Locate the cell with the specified text and output its (X, Y) center coordinate. 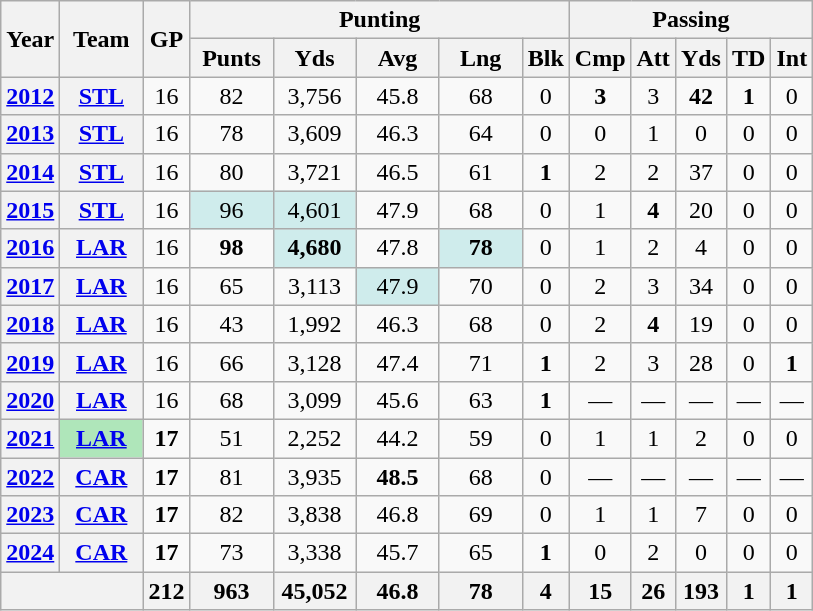
Year (30, 39)
26 (653, 591)
3,099 (314, 400)
19 (700, 324)
Cmp (600, 58)
Int (792, 58)
Avg (398, 58)
3,609 (314, 134)
Blk (546, 58)
4,680 (314, 248)
44.2 (398, 438)
63 (480, 400)
47.8 (398, 248)
15 (600, 591)
3,935 (314, 477)
GP (166, 39)
47.4 (398, 362)
193 (700, 591)
73 (232, 553)
45.8 (398, 96)
43 (232, 324)
7 (700, 515)
963 (232, 591)
2024 (30, 553)
51 (232, 438)
2020 (30, 400)
2019 (30, 362)
Team (102, 39)
28 (700, 362)
212 (166, 591)
1,992 (314, 324)
2014 (30, 172)
2,252 (314, 438)
2022 (30, 477)
2017 (30, 286)
TD (748, 58)
3,721 (314, 172)
98 (232, 248)
34 (700, 286)
2018 (30, 324)
64 (480, 134)
59 (480, 438)
81 (232, 477)
Punts (232, 58)
Punting (380, 20)
3,838 (314, 515)
45.7 (398, 553)
Lng (480, 58)
2016 (30, 248)
42 (700, 96)
3,113 (314, 286)
Att (653, 58)
3,128 (314, 362)
2012 (30, 96)
Passing (690, 20)
3,756 (314, 96)
45,052 (314, 591)
61 (480, 172)
46.5 (398, 172)
2015 (30, 210)
4,601 (314, 210)
45.6 (398, 400)
71 (480, 362)
69 (480, 515)
70 (480, 286)
66 (232, 362)
20 (700, 210)
2021 (30, 438)
96 (232, 210)
80 (232, 172)
48.5 (398, 477)
2013 (30, 134)
2023 (30, 515)
3,338 (314, 553)
37 (700, 172)
